For the text-containing cell, return its midpoint in [x, y] coordinate format. 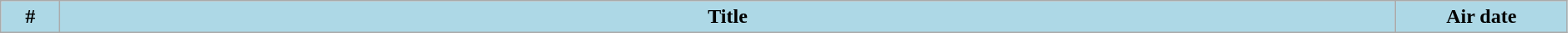
Title [728, 17]
Air date [1481, 17]
# [30, 17]
